Extract the (x, y) coordinate from the center of the cell holding the provided text.  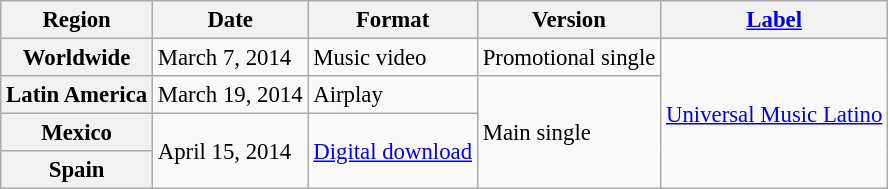
March 19, 2014 (230, 95)
Format (392, 20)
Region (77, 20)
Worldwide (77, 58)
April 15, 2014 (230, 152)
Spain (77, 170)
Airplay (392, 95)
Latin America (77, 95)
Version (568, 20)
March 7, 2014 (230, 58)
Main single (568, 132)
Label (774, 20)
Digital download (392, 152)
Promotional single (568, 58)
Date (230, 20)
Universal Music Latino (774, 114)
Mexico (77, 133)
Music video (392, 58)
